Find where the given text appears and provide that cell's center as [X, Y] coordinate. 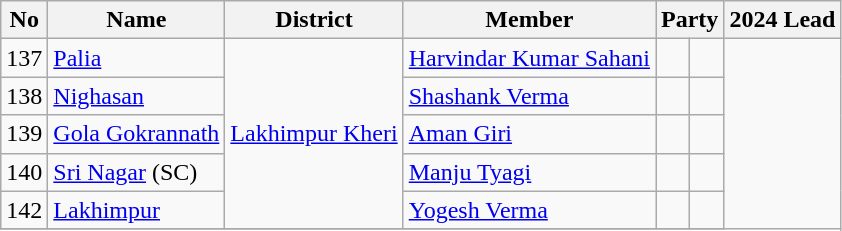
No [24, 20]
Harvindar Kumar Sahani [529, 58]
Gola Gokrannath [136, 134]
139 [24, 134]
142 [24, 210]
Aman Giri [529, 134]
Party [690, 20]
137 [24, 58]
Lakhimpur Kheri [314, 134]
Sri Nagar (SC) [136, 172]
Shashank Verma [529, 96]
Member [529, 20]
Name [136, 20]
Manju Tyagi [529, 172]
Lakhimpur [136, 210]
Nighasan [136, 96]
Yogesh Verma [529, 210]
138 [24, 96]
District [314, 20]
140 [24, 172]
2024 Lead [782, 20]
Palia [136, 58]
